From the cell containing the given text, extract its center point as (x, y) coordinate. 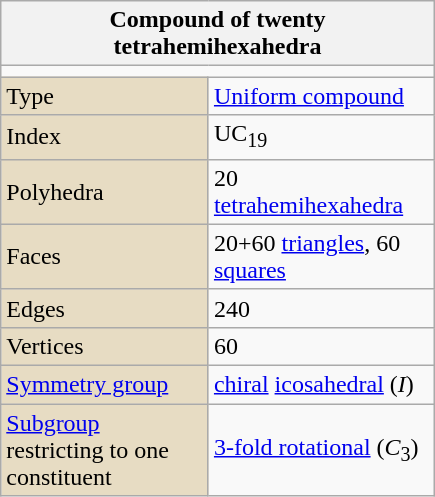
3-fold rotational (C3) (321, 450)
20+60 triangles, 60 squares (321, 256)
Uniform compound (321, 96)
240 (321, 308)
UC19 (321, 137)
Polyhedra (105, 192)
Type (105, 96)
Symmetry group (105, 385)
Vertices (105, 346)
20 tetrahemihexahedra (321, 192)
Edges (105, 308)
Faces (105, 256)
Compound of twenty tetrahemihexahedra (218, 34)
Index (105, 137)
chiral icosahedral (I) (321, 385)
60 (321, 346)
Subgroup restricting to one constituent (105, 450)
